Determine the (X, Y) coordinate at the center of the cell enclosing the given text.  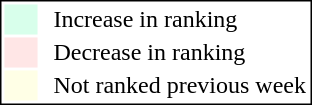
Decrease in ranking (180, 53)
Increase in ranking (180, 19)
Not ranked previous week (180, 85)
